From the cell containing the given text, extract its center point as (x, y) coordinate. 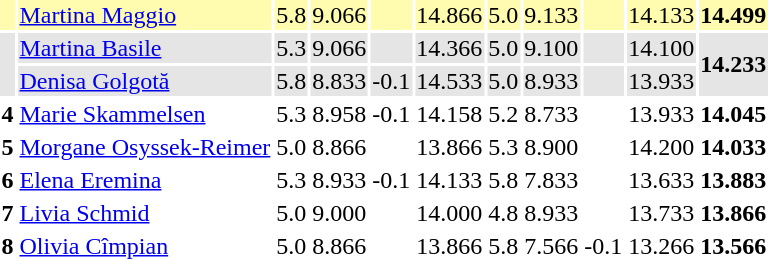
14.366 (450, 48)
Marie Skammelsen (145, 114)
4.8 (504, 213)
14.533 (450, 81)
14.499 (734, 15)
7.833 (552, 180)
14.158 (450, 114)
Denisa Golgotă (145, 81)
14.045 (734, 114)
13.733 (662, 213)
Martina Basile (145, 48)
Martina Maggio (145, 15)
13.633 (662, 180)
9.100 (552, 48)
7 (8, 213)
8.833 (340, 81)
14.866 (450, 15)
Morgane Osyssek-Reimer (145, 147)
8.900 (552, 147)
Livia Schmid (145, 213)
14.033 (734, 147)
8.866 (340, 147)
14.000 (450, 213)
4 (8, 114)
6 (8, 180)
8.958 (340, 114)
5.2 (504, 114)
5 (8, 147)
14.233 (734, 64)
Elena Eremina (145, 180)
9.133 (552, 15)
8.733 (552, 114)
9.000 (340, 213)
14.100 (662, 48)
13.883 (734, 180)
14.200 (662, 147)
